Identify which cell holds the provided text, then report its (X, Y) central coordinate. 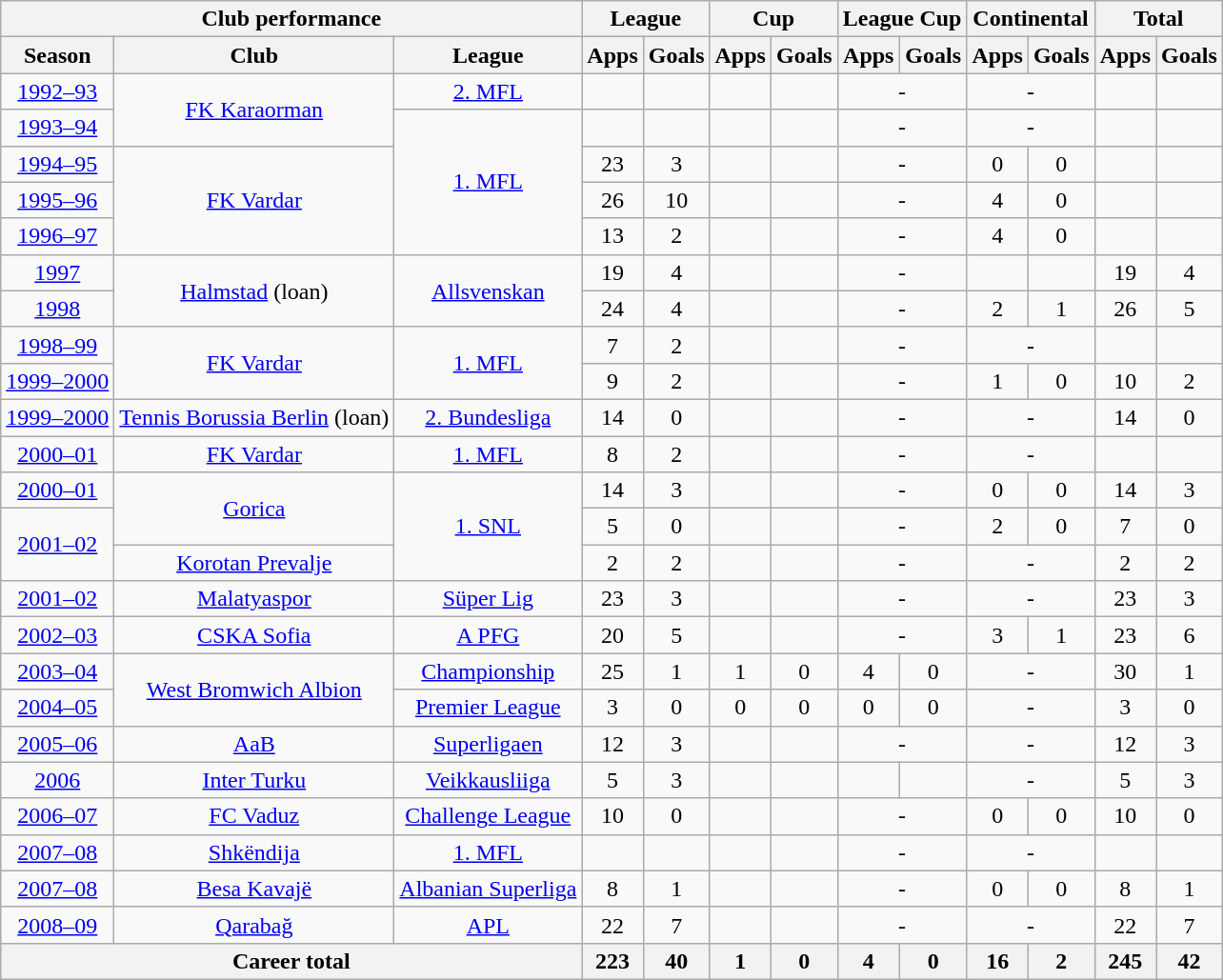
24 (612, 309)
FC Vaduz (254, 816)
Challenge League (488, 816)
2006–07 (57, 816)
1998 (57, 309)
2002–03 (57, 635)
Season (57, 55)
CSKA Sofia (254, 635)
16 (997, 961)
1998–99 (57, 345)
1994–95 (57, 164)
2006 (57, 780)
Championship (488, 671)
6 (1190, 635)
1993–94 (57, 128)
Qarabağ (254, 925)
2. Bundesliga (488, 417)
Club performance (291, 19)
13 (612, 236)
Malatyaspor (254, 599)
Inter Turku (254, 780)
Tennis Borussia Berlin (loan) (254, 417)
1. SNL (488, 527)
Halmstad (loan) (254, 290)
40 (676, 961)
2005–06 (57, 744)
Veikkausliiga (488, 780)
Shkëndija (254, 852)
Korotan Prevalje (254, 563)
Albanian Superliga (488, 889)
245 (1125, 961)
FK Karaorman (254, 110)
APL (488, 925)
2003–04 (57, 671)
2008–09 (57, 925)
Süper Lig (488, 599)
A PFG (488, 635)
Superligaen (488, 744)
Career total (291, 961)
Premier League (488, 708)
Cup (773, 19)
Allsvenskan (488, 290)
2. MFL (488, 91)
League Cup (902, 19)
20 (612, 635)
1996–97 (57, 236)
West Bromwich Albion (254, 690)
Continental (1031, 19)
1992–93 (57, 91)
42 (1190, 961)
Gorica (254, 509)
9 (612, 381)
30 (1125, 671)
Besa Kavajë (254, 889)
1997 (57, 272)
Total (1158, 19)
223 (612, 961)
AaB (254, 744)
1995–96 (57, 200)
2004–05 (57, 708)
Club (254, 55)
25 (612, 671)
